Output the (x, y) coordinate of the center of the cell containing the given text.  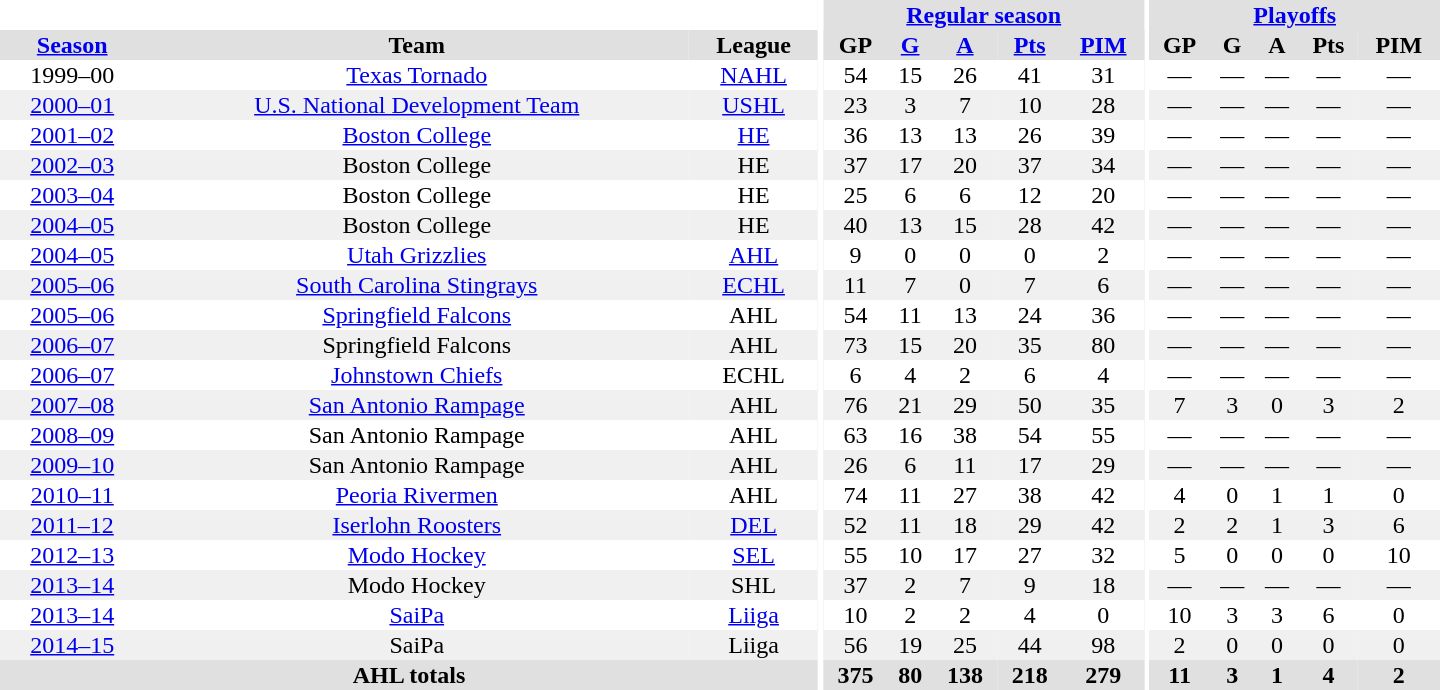
12 (1030, 195)
SEL (754, 555)
138 (966, 675)
2010–11 (72, 495)
South Carolina Stingrays (416, 285)
AHL totals (409, 675)
2003–04 (72, 195)
2011–12 (72, 525)
31 (1103, 75)
23 (856, 105)
16 (910, 435)
2002–03 (72, 165)
56 (856, 645)
2008–09 (72, 435)
279 (1103, 675)
USHL (754, 105)
Playoffs (1294, 15)
2007–08 (72, 405)
2012–13 (72, 555)
21 (910, 405)
Season (72, 45)
Johnstown Chiefs (416, 375)
52 (856, 525)
76 (856, 405)
Team (416, 45)
24 (1030, 315)
74 (856, 495)
63 (856, 435)
375 (856, 675)
39 (1103, 135)
2001–02 (72, 135)
2009–10 (72, 465)
SHL (754, 585)
2014–15 (72, 645)
League (754, 45)
32 (1103, 555)
NAHL (754, 75)
5 (1179, 555)
Regular season (984, 15)
Peoria Rivermen (416, 495)
Utah Grizzlies (416, 255)
41 (1030, 75)
73 (856, 345)
218 (1030, 675)
1999–00 (72, 75)
2000–01 (72, 105)
34 (1103, 165)
Iserlohn Roosters (416, 525)
DEL (754, 525)
19 (910, 645)
U.S. National Development Team (416, 105)
Texas Tornado (416, 75)
50 (1030, 405)
44 (1030, 645)
40 (856, 225)
98 (1103, 645)
